Locate the cell with the specified text and output its (X, Y) center coordinate. 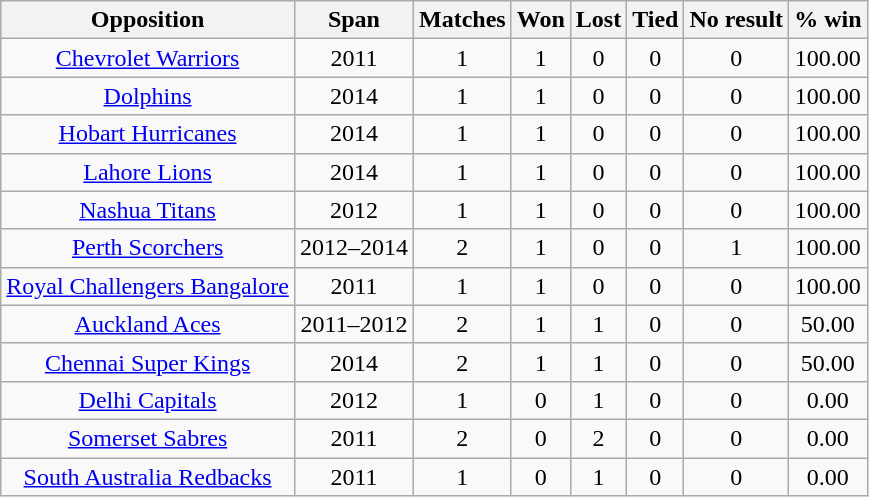
2012–2014 (354, 248)
Perth Scorchers (148, 248)
Royal Challengers Bangalore (148, 286)
Opposition (148, 20)
Matches (462, 20)
Tied (656, 20)
Dolphins (148, 96)
South Australia Redbacks (148, 477)
% win (828, 20)
Span (354, 20)
Delhi Capitals (148, 400)
Won (540, 20)
Hobart Hurricanes (148, 134)
Somerset Sabres (148, 438)
Lost (598, 20)
Auckland Aces (148, 324)
Chennai Super Kings (148, 362)
Chevrolet Warriors (148, 58)
2011–2012 (354, 324)
No result (736, 20)
Nashua Titans (148, 210)
Lahore Lions (148, 172)
